Detect which cell encompasses the target text, then output its [X, Y] center coordinate. 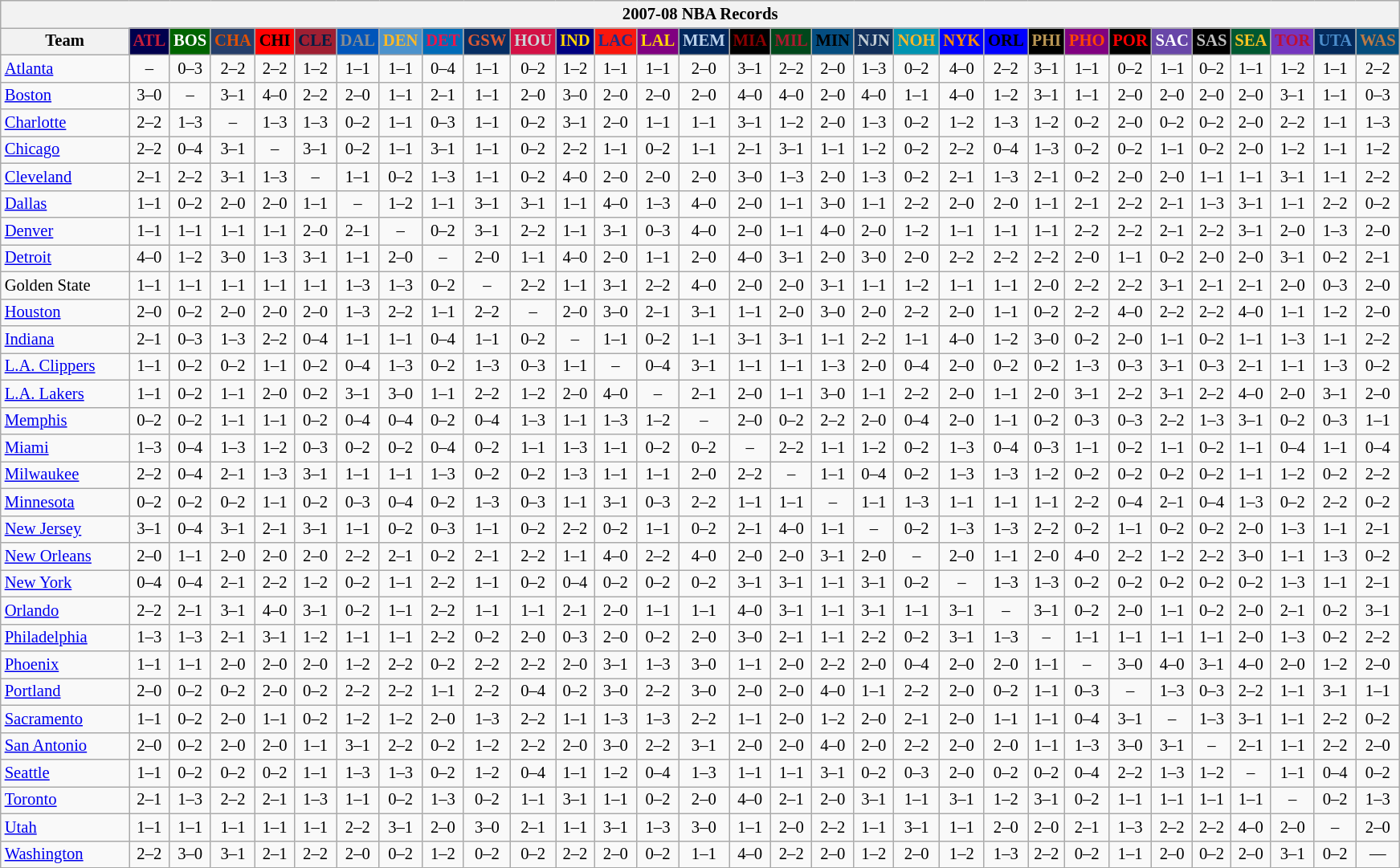
New Orleans [65, 556]
Memphis [65, 421]
SAC [1173, 41]
GSW [487, 41]
WAS [1378, 41]
Philadelphia [65, 638]
Cleveland [65, 177]
Denver [65, 230]
L.A. Lakers [65, 393]
Miami [65, 447]
San Antonio [65, 746]
ATL [149, 41]
Sacramento [65, 719]
UTA [1335, 41]
Boston [65, 96]
CLE [315, 41]
Washington [65, 854]
SEA [1251, 41]
Chicago [65, 149]
Orlando [65, 610]
NYK [961, 41]
Toronto [65, 800]
PHO [1087, 41]
PHI [1047, 41]
IND [575, 41]
Detroit [65, 258]
Indiana [65, 340]
ORL [1006, 41]
CHA [233, 41]
TOR [1292, 41]
DEN [400, 41]
SAS [1212, 41]
Charlotte [65, 123]
POR [1129, 41]
Golden State [65, 285]
2007-08 NBA Records [700, 14]
CHI [275, 41]
Team [65, 41]
New York [65, 583]
Minnesota [65, 502]
Seattle [65, 773]
Phoenix [65, 664]
— [1378, 854]
NOH [917, 41]
Utah [65, 827]
Portland [65, 691]
MEM [704, 41]
DET [443, 41]
MIA [750, 41]
Atlanta [65, 68]
DAL [358, 41]
BOS [190, 41]
LAL [658, 41]
Houston [65, 312]
MIN [833, 41]
NJN [874, 41]
L.A. Clippers [65, 366]
LAC [615, 41]
MIL [792, 41]
New Jersey [65, 529]
HOU [533, 41]
Milwaukee [65, 475]
Dallas [65, 204]
